Pinpoint the cell where the given text exists, returning its [x, y] midpoint coordinate. 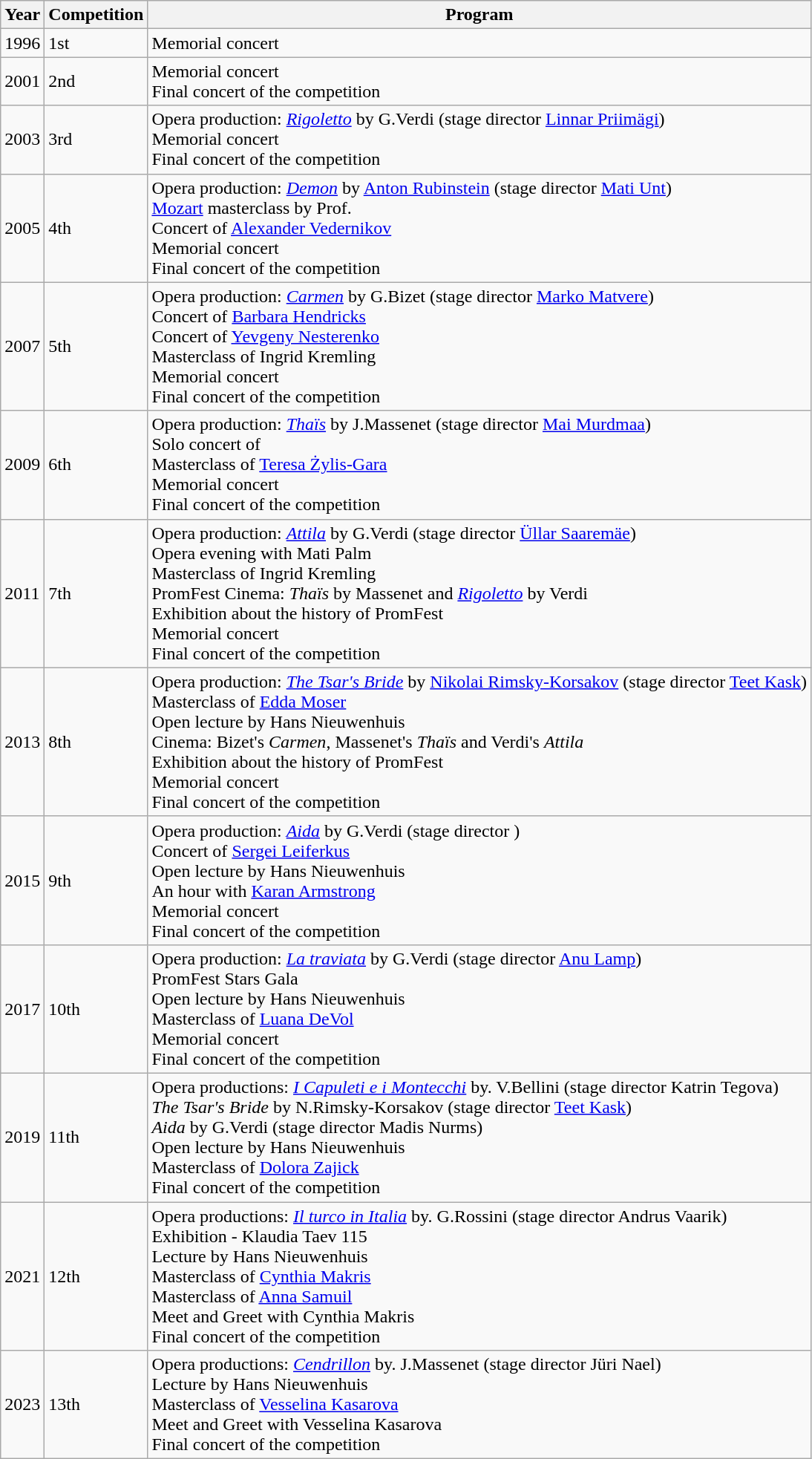
11th [96, 1138]
Opera production: Rigoletto by G.Verdi (stage director Linnar Priimägi)Memorial concertFinal concert of the competition [479, 140]
Program [479, 15]
2nd [96, 82]
12th [96, 1276]
7th [96, 593]
6th [96, 465]
2021 [22, 1276]
1st [96, 43]
2015 [22, 881]
Competition [96, 15]
2023 [22, 1405]
10th [96, 1008]
3rd [96, 140]
2013 [22, 742]
2019 [22, 1138]
2005 [22, 228]
1996 [22, 43]
2017 [22, 1008]
2001 [22, 82]
4th [96, 228]
2003 [22, 140]
2009 [22, 465]
Year [22, 15]
2011 [22, 593]
Memorial concertFinal concert of the competition [479, 82]
9th [96, 881]
2007 [22, 346]
8th [96, 742]
5th [96, 346]
13th [96, 1405]
Memorial concert [479, 43]
